Scan for the cell matching the given text and deliver its [x, y] coordinate at center. 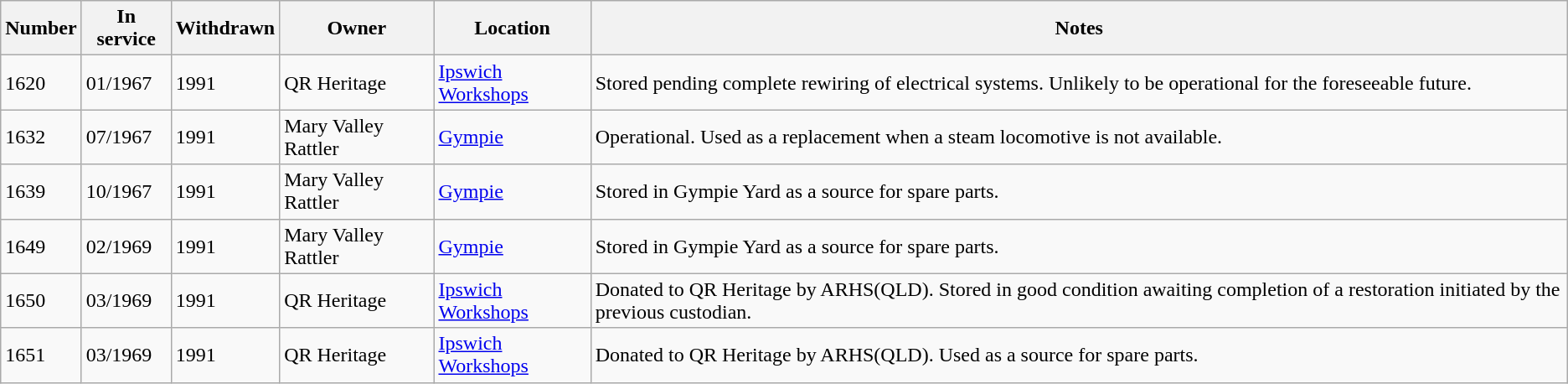
Number [41, 29]
Donated to QR Heritage by ARHS(QLD). Stored in good condition awaiting completion of a restoration initiated by the previous custodian. [1079, 300]
Donated to QR Heritage by ARHS(QLD). Used as a source for spare parts. [1079, 355]
07/1967 [126, 138]
Withdrawn [224, 29]
Stored pending complete rewiring of electrical systems. Unlikely to be operational for the foreseeable future. [1079, 82]
Operational. Used as a replacement when a steam locomotive is not available. [1079, 138]
Notes [1079, 29]
1649 [41, 246]
Location [513, 29]
1639 [41, 191]
01/1967 [126, 82]
In service [126, 29]
10/1967 [126, 191]
Owner [357, 29]
1651 [41, 355]
02/1969 [126, 246]
1650 [41, 300]
1632 [41, 138]
1620 [41, 82]
